Scan for the cell matching the given text and deliver its [x, y] coordinate at center. 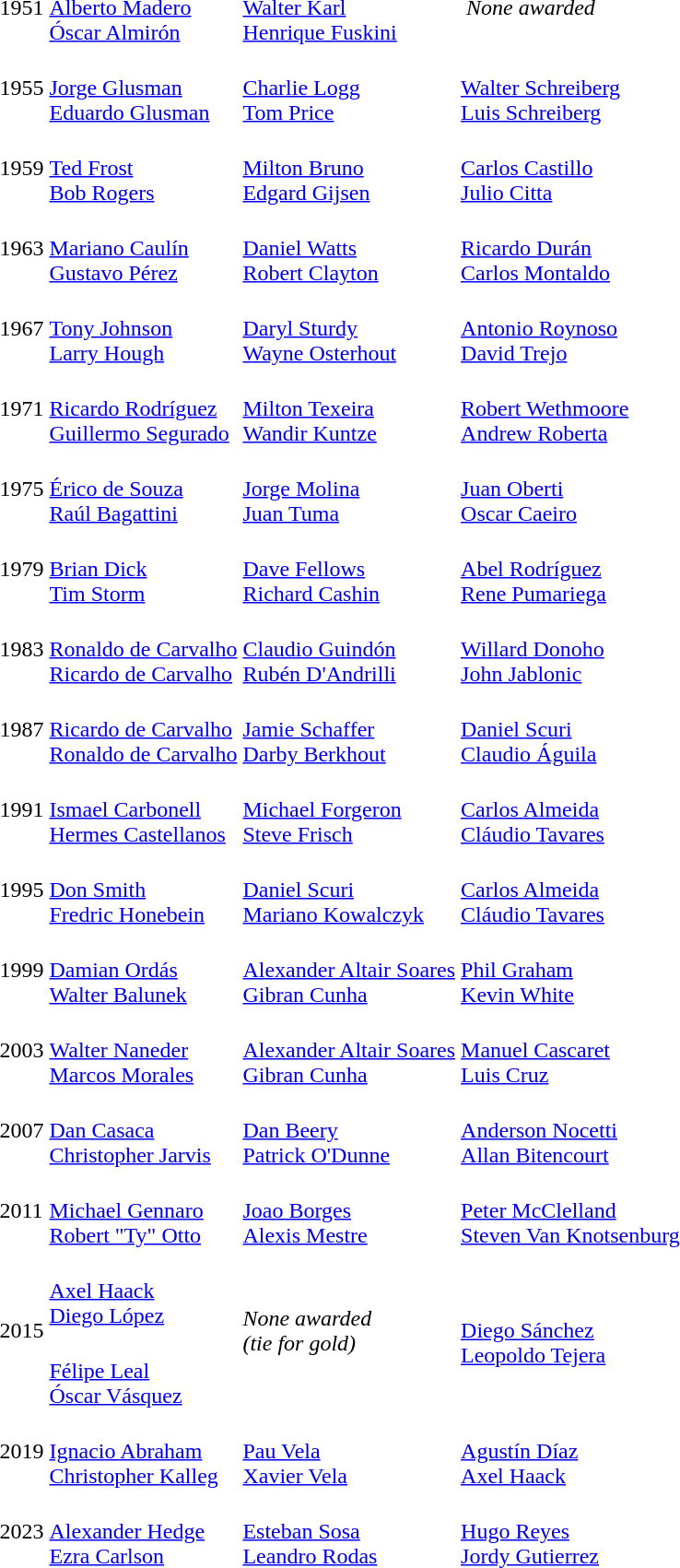
Mariano CaulínGustavo Pérez [144, 248]
Milton BrunoEdgard Gijsen [349, 168]
Daryl SturdyWayne Osterhout [349, 328]
Michael ForgeronSteve Frisch [349, 809]
Pau VelaXavier Vela [349, 1451]
Félipe LealÓscar Vásquez [144, 1371]
Brian DickTim Storm [144, 569]
Ted FrostBob Rogers [144, 168]
Alexander Altair Soares Gibran Cunha [349, 1050]
Érico de SouzaRaúl Bagattini [144, 489]
Dan CasacaChristopher Jarvis [144, 1130]
Milton TexeiraWandir Kuntze [349, 408]
Jorge GlusmanEduardo Glusman [144, 88]
Ricardo RodríguezGuillermo Segurado [144, 408]
None awarded(tie for gold) [349, 1331]
Charlie LoggTom Price [349, 88]
Don SmithFredric Honebein [144, 890]
Claudio GuindónRubén D'Andrilli [349, 649]
Jorge MolinaJuan Tuma [349, 489]
Axel HaackDiego López [144, 1291]
Ronaldo de CarvalhoRicardo de Carvalho [144, 649]
Dave FellowsRichard Cashin [349, 569]
Tony JohnsonLarry Hough [144, 328]
Joao Borges Alexis Mestre [349, 1210]
Daniel WattsRobert Clayton [349, 248]
Daniel ScuriMariano Kowalczyk [349, 890]
Damian OrdásWalter Balunek [144, 970]
Ignacio AbrahamChristopher Kalleg [144, 1451]
Ismael CarbonellHermes Castellanos [144, 809]
Ricardo de CarvalhoRonaldo de Carvalho [144, 729]
Michael Gennaro Robert "Ty" Otto [144, 1210]
Dan BeeryPatrick O'Dunne [349, 1130]
Alexander Altair SoaresGibran Cunha [349, 970]
Walter Naneder Marcos Morales [144, 1050]
Jamie SchafferDarby Berkhout [349, 729]
